Extract the (X, Y) coordinate from the center of the cell holding the provided text.  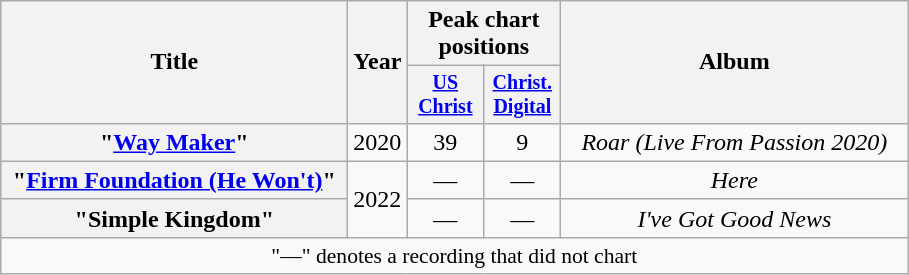
Roar (Live From Passion 2020) (734, 142)
Title (174, 62)
Christ.Digital (522, 94)
"—" denotes a recording that did not chart (454, 255)
Here (734, 180)
39 (446, 142)
2020 (378, 142)
Album (734, 62)
2022 (378, 199)
"Way Maker" (174, 142)
USChrist (446, 94)
Year (378, 62)
Peak chart positions (484, 34)
I've Got Good News (734, 218)
9 (522, 142)
"Simple Kingdom" (174, 218)
"Firm Foundation (He Won't)" (174, 180)
